Return (X, Y) of the center of cell containing provided text 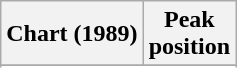
Chart (1989) (72, 34)
Peakposition (189, 34)
